Extract the (X, Y) coordinate from the center of the cell holding the provided text.  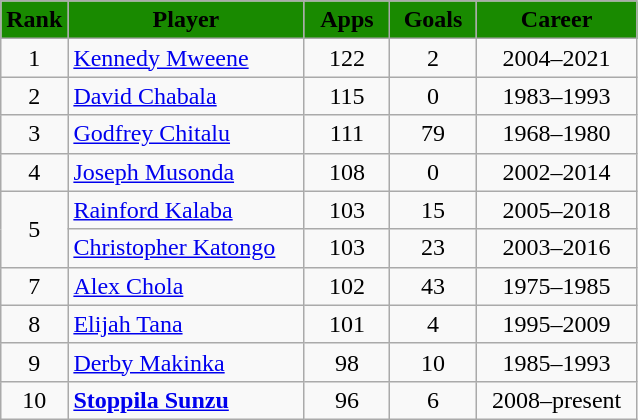
2005–2018 (556, 210)
Apps (347, 20)
2008–present (556, 400)
9 (34, 362)
79 (433, 134)
1975–1985 (556, 286)
Rainford Kalaba (186, 210)
111 (347, 134)
3 (34, 134)
108 (347, 172)
1985–1993 (556, 362)
Player (186, 20)
Derby Makinka (186, 362)
1968–1980 (556, 134)
1983–1993 (556, 96)
98 (347, 362)
5 (34, 229)
43 (433, 286)
Elijah Tana (186, 324)
101 (347, 324)
Stoppila Sunzu (186, 400)
1 (34, 58)
Godfrey Chitalu (186, 134)
Rank (34, 20)
Joseph Musonda (186, 172)
Career (556, 20)
102 (347, 286)
Christopher Katongo (186, 248)
2002–2014 (556, 172)
David Chabala (186, 96)
23 (433, 248)
2003–2016 (556, 248)
2004–2021 (556, 58)
Goals (433, 20)
1995–2009 (556, 324)
96 (347, 400)
122 (347, 58)
8 (34, 324)
15 (433, 210)
115 (347, 96)
Kennedy Mweene (186, 58)
Alex Chola (186, 286)
6 (433, 400)
7 (34, 286)
